Return (x, y) of the center of cell containing provided text 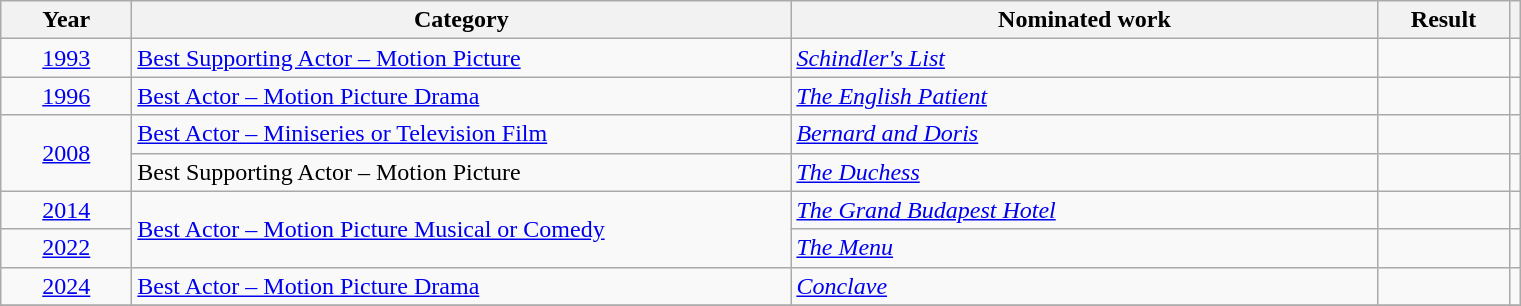
Year (66, 20)
Category (462, 20)
Result (1444, 20)
Conclave (1084, 286)
2008 (66, 153)
Best Actor – Motion Picture Musical or Comedy (462, 229)
The Menu (1084, 248)
The English Patient (1084, 96)
2022 (66, 248)
Nominated work (1084, 20)
Best Actor – Miniseries or Television Film (462, 134)
Schindler's List (1084, 58)
1993 (66, 58)
The Duchess (1084, 172)
The Grand Budapest Hotel (1084, 210)
1996 (66, 96)
Bernard and Doris (1084, 134)
2024 (66, 286)
2014 (66, 210)
